Pinpoint the cell where the given text exists, returning its [X, Y] midpoint coordinate. 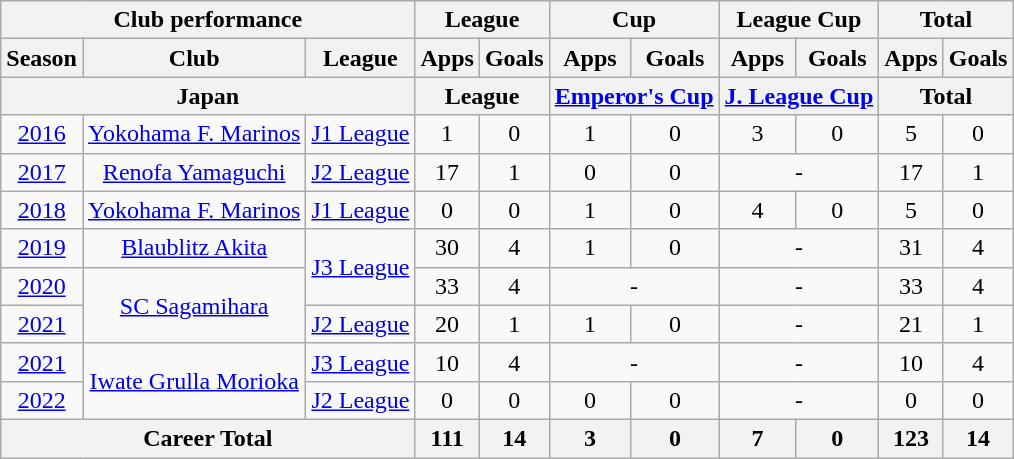
21 [911, 324]
Blaublitz Akita [194, 248]
SC Sagamihara [194, 305]
30 [447, 248]
Emperor's Cup [634, 96]
2022 [42, 400]
2016 [42, 134]
20 [447, 324]
Iwate Grulla Morioka [194, 381]
31 [911, 248]
J. League Cup [799, 96]
2018 [42, 210]
Career Total [208, 438]
Club [194, 58]
Cup [634, 20]
2020 [42, 286]
League Cup [799, 20]
7 [758, 438]
Renofa Yamaguchi [194, 172]
Club performance [208, 20]
2017 [42, 172]
Season [42, 58]
2019 [42, 248]
Japan [208, 96]
111 [447, 438]
123 [911, 438]
